Detect which cell encompasses the target text, then output its (x, y) center coordinate. 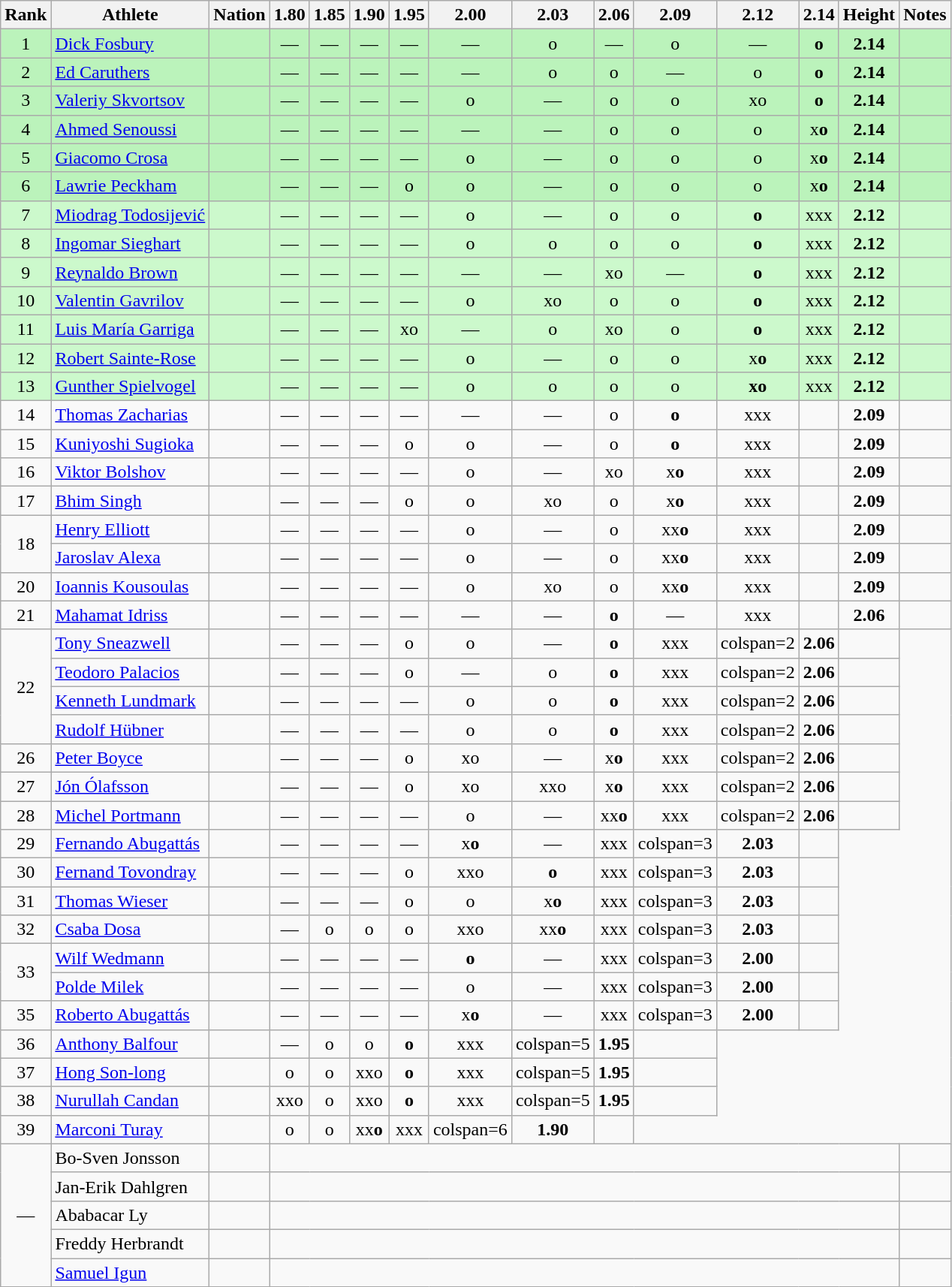
35 (26, 1015)
Ahmed Senoussi (131, 129)
Height (869, 15)
Samuel Igun (131, 1273)
Giacomo Crosa (131, 158)
Kuniyoshi Sugioka (131, 444)
Peter Boyce (131, 758)
colspan=6 (470, 1129)
36 (26, 1044)
26 (26, 758)
32 (26, 930)
Ed Caruthers (131, 72)
Thomas Wieser (131, 901)
Rudolf Hübner (131, 729)
20 (26, 586)
Rank (26, 15)
Ioannis Kousoulas (131, 586)
6 (26, 186)
Lawrie Peckham (131, 186)
12 (26, 358)
27 (26, 786)
Dick Fosbury (131, 44)
Mahamat Idriss (131, 615)
2 (26, 72)
10 (26, 300)
Jaroslav Alexa (131, 558)
30 (26, 873)
18 (26, 544)
Roberto Abugattás (131, 1015)
37 (26, 1072)
Michel Portmann (131, 815)
Miodrag Todosijević (131, 215)
Thomas Zacharias (131, 415)
Jón Ólafsson (131, 786)
Tony Sneazwell (131, 643)
Hong Son-long (131, 1072)
Nation (240, 15)
1.80 (290, 15)
3 (26, 101)
8 (26, 243)
Freddy Herbrandt (131, 1243)
13 (26, 387)
Bhim Singh (131, 501)
7 (26, 215)
Ingomar Sieghart (131, 243)
Fernando Abugattás (131, 844)
Gunther Spielvogel (131, 387)
38 (26, 1101)
Notes (925, 15)
9 (26, 272)
14 (26, 415)
Reynaldo Brown (131, 272)
Athlete (131, 15)
Bo-Sven Jonsson (131, 1158)
Robert Sainte-Rose (131, 358)
17 (26, 501)
Csaba Dosa (131, 930)
15 (26, 444)
22 (26, 686)
28 (26, 815)
Wilf Wedmann (131, 958)
Nurullah Candan (131, 1101)
1.85 (329, 15)
16 (26, 472)
Valentin Gavrilov (131, 300)
Kenneth Lundmark (131, 701)
Valeriy Skvortsov (131, 101)
33 (26, 972)
5 (26, 158)
Anthony Balfour (131, 1044)
39 (26, 1129)
Fernand Tovondray (131, 873)
Henry Elliott (131, 529)
Viktor Bolshov (131, 472)
Polde Milek (131, 987)
Marconi Turay (131, 1129)
11 (26, 329)
31 (26, 901)
Teodoro Palacios (131, 672)
4 (26, 129)
Ababacar Ly (131, 1215)
21 (26, 615)
Jan-Erik Dahlgren (131, 1186)
1 (26, 44)
29 (26, 844)
Luis María Garriga (131, 329)
